Return the (x, y) coordinate for the center point of the cell that contains the specified text.  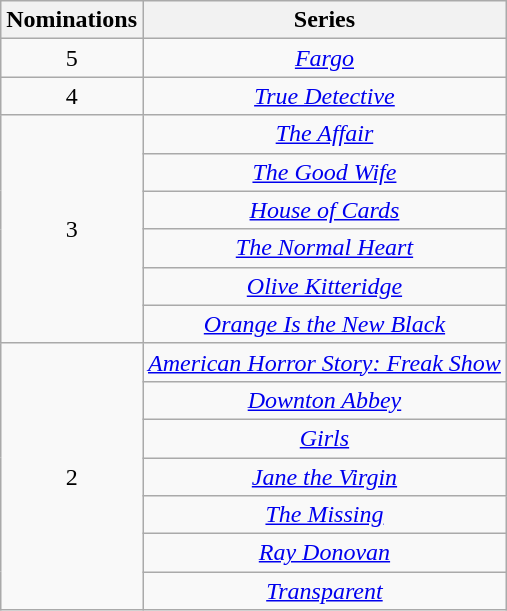
True Detective (324, 96)
Nominations (72, 20)
The Affair (324, 134)
4 (72, 96)
Transparent (324, 591)
2 (72, 476)
Downton Abbey (324, 400)
Olive Kitteridge (324, 286)
Jane the Virgin (324, 477)
Fargo (324, 58)
Series (324, 20)
The Normal Heart (324, 248)
Orange Is the New Black (324, 324)
American Horror Story: Freak Show (324, 362)
Ray Donovan (324, 553)
Girls (324, 438)
House of Cards (324, 210)
The Missing (324, 515)
5 (72, 58)
3 (72, 229)
The Good Wife (324, 172)
